Identify which cell holds the provided text, then report its (x, y) central coordinate. 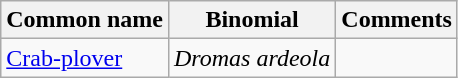
Dromas ardeola (252, 58)
Binomial (252, 20)
Comments (397, 20)
Common name (85, 20)
Crab-plover (85, 58)
